Identify which cell holds the provided text, then report its [X, Y] central coordinate. 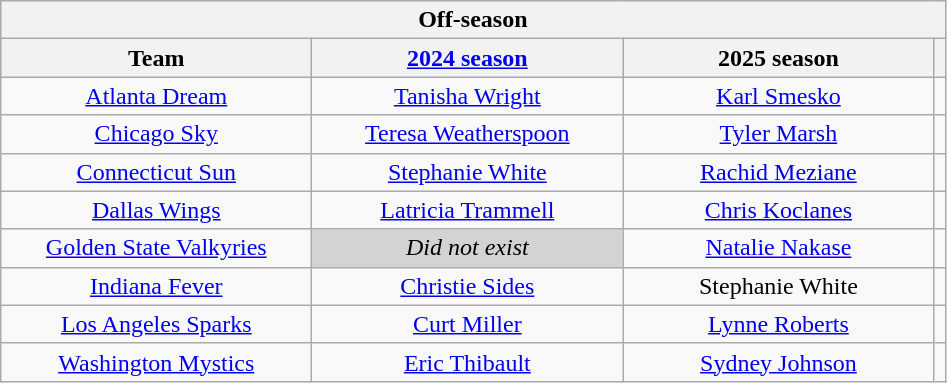
Curt Miller [468, 324]
Dallas Wings [156, 210]
Chris Koclanes [778, 210]
Indiana Fever [156, 286]
Tanisha Wright [468, 96]
Sydney Johnson [778, 362]
Connecticut Sun [156, 172]
Rachid Meziane [778, 172]
Karl Smesko [778, 96]
Lynne Roberts [778, 324]
Washington Mystics [156, 362]
Tyler Marsh [778, 134]
Eric Thibault [468, 362]
Golden State Valkyries [156, 248]
Team [156, 58]
Chicago Sky [156, 134]
Atlanta Dream [156, 96]
Teresa Weatherspoon [468, 134]
Off-season [473, 20]
Los Angeles Sparks [156, 324]
Latricia Trammell [468, 210]
2025 season [778, 58]
Did not exist [468, 248]
Christie Sides [468, 286]
2024 season [468, 58]
Natalie Nakase [778, 248]
